Search for the cell housing the specified text and yield its [X, Y] center coordinate. 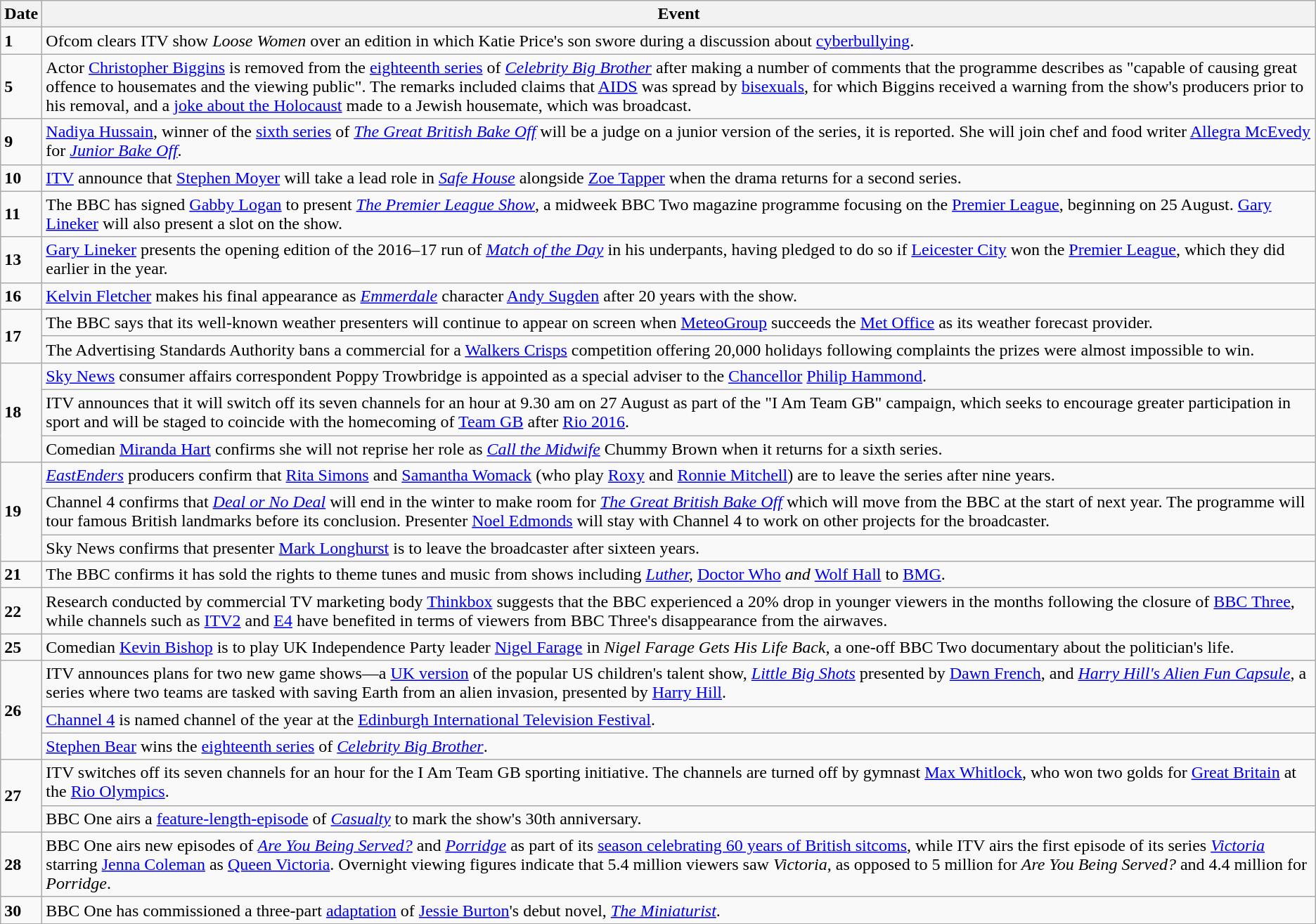
Ofcom clears ITV show Loose Women over an edition in which Katie Price's son swore during a discussion about cyberbullying. [679, 41]
BBC One airs a feature-length-episode of Casualty to mark the show's 30th anniversary. [679, 819]
19 [21, 512]
26 [21, 710]
30 [21, 910]
10 [21, 178]
25 [21, 647]
13 [21, 260]
The BBC confirms it has sold the rights to theme tunes and music from shows including Luther, Doctor Who and Wolf Hall to BMG. [679, 575]
Sky News consumer affairs correspondent Poppy Trowbridge is appointed as a special adviser to the Chancellor Philip Hammond. [679, 376]
11 [21, 214]
5 [21, 86]
BBC One has commissioned a three-part adaptation of Jessie Burton's debut novel, The Miniaturist. [679, 910]
Event [679, 14]
21 [21, 575]
22 [21, 611]
18 [21, 412]
16 [21, 296]
Channel 4 is named channel of the year at the Edinburgh International Television Festival. [679, 720]
1 [21, 41]
17 [21, 336]
27 [21, 795]
Stephen Bear wins the eighteenth series of Celebrity Big Brother. [679, 746]
ITV announce that Stephen Moyer will take a lead role in Safe House alongside Zoe Tapper when the drama returns for a second series. [679, 178]
Kelvin Fletcher makes his final appearance as Emmerdale character Andy Sugden after 20 years with the show. [679, 296]
9 [21, 142]
Comedian Miranda Hart confirms she will not reprise her role as Call the Midwife Chummy Brown when it returns for a sixth series. [679, 449]
Sky News confirms that presenter Mark Longhurst is to leave the broadcaster after sixteen years. [679, 548]
28 [21, 864]
Date [21, 14]
EastEnders producers confirm that Rita Simons and Samantha Womack (who play Roxy and Ronnie Mitchell) are to leave the series after nine years. [679, 476]
